Pinpoint the cell where the given text exists, returning its (x, y) midpoint coordinate. 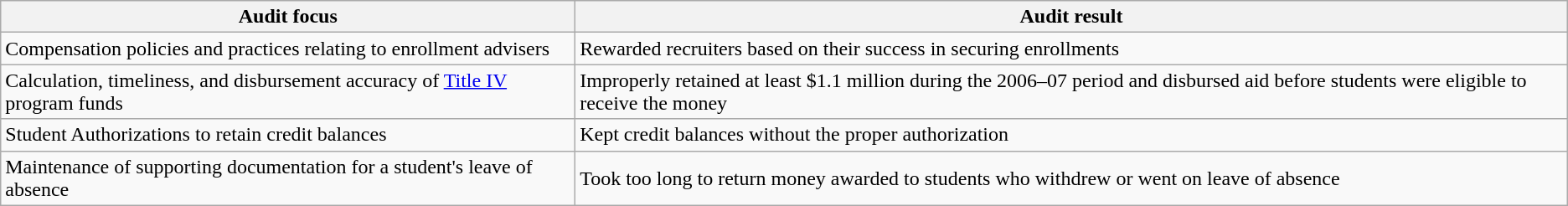
Improperly retained at least $1.1 million during the 2006–07 period and disbursed aid before students were eligible to receive the money (1072, 92)
Audit result (1072, 17)
Rewarded recruiters based on their success in securing enrollments (1072, 49)
Student Authorizations to retain credit balances (288, 135)
Maintenance of supporting documentation for a student's leave of absence (288, 178)
Compensation policies and practices relating to enrollment advisers (288, 49)
Audit focus (288, 17)
Took too long to return money awarded to students who withdrew or went on leave of absence (1072, 178)
Kept credit balances without the proper authorization (1072, 135)
Calculation, timeliness, and disbursement accuracy of Title IV program funds (288, 92)
